Locate the cell with the specified text and output its [x, y] center coordinate. 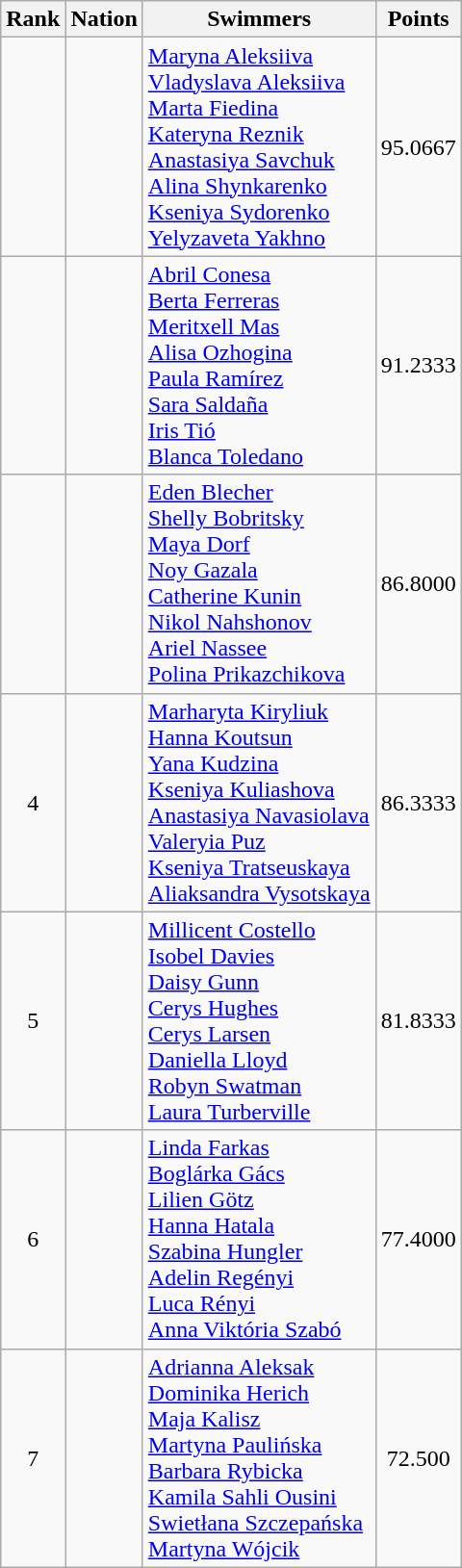
Eden BlecherShelly BobritskyMaya DorfNoy GazalaCatherine KuninNikol NahshonovAriel NasseePolina Prikazchikova [259, 583]
Maryna AleksiivaVladyslava AleksiivaMarta FiedinaKateryna ReznikAnastasiya SavchukAlina ShynkarenkoKseniya SydorenkoYelyzaveta Yakhno [259, 146]
Swimmers [259, 19]
86.3333 [418, 803]
7 [33, 1457]
Marharyta KiryliukHanna KoutsunYana KudzinaKseniya KuliashovaAnastasiya NavasiolavaValeryia PuzKseniya TratseuskayaAliaksandra Vysotskaya [259, 803]
5 [33, 1020]
6 [33, 1240]
Rank [33, 19]
91.2333 [418, 366]
Millicent CostelloIsobel DaviesDaisy GunnCerys HughesCerys LarsenDaniella LloydRobyn SwatmanLaura Turberville [259, 1020]
Nation [104, 19]
72.500 [418, 1457]
86.8000 [418, 583]
95.0667 [418, 146]
Linda FarkasBoglárka GácsLilien GötzHanna HatalaSzabina HunglerAdelin RegényiLuca RényiAnna Viktória Szabó [259, 1240]
Abril ConesaBerta FerrerasMeritxell MasAlisa OzhoginaPaula RamírezSara SaldañaIris TióBlanca Toledano [259, 366]
Points [418, 19]
81.8333 [418, 1020]
Adrianna AleksakDominika HerichMaja KaliszMartyna PaulińskaBarbara RybickaKamila Sahli OusiniSwietłana SzczepańskaMartyna Wójcik [259, 1457]
4 [33, 803]
77.4000 [418, 1240]
